For the text-containing cell, return its midpoint in (x, y) coordinate format. 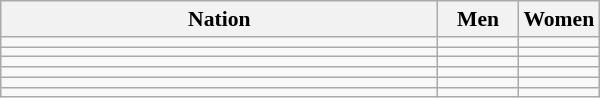
Nation (220, 19)
Women (558, 19)
Men (478, 19)
